Identify which cell holds the provided text, then report its (x, y) central coordinate. 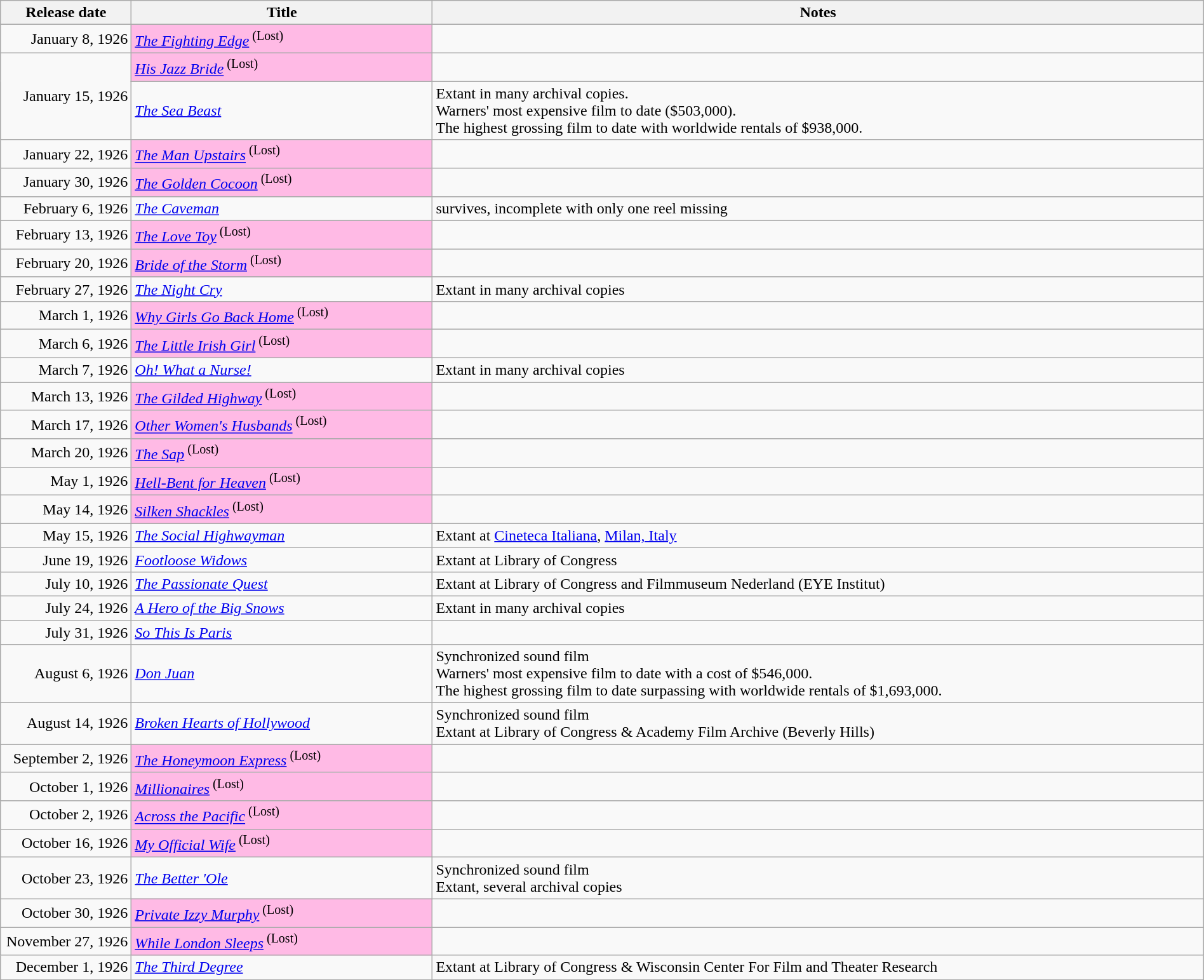
February 20, 1926 (66, 263)
Broken Hearts of Hollywood (282, 724)
My Official Wife (Lost) (282, 843)
August 6, 1926 (66, 674)
February 13, 1926 (66, 235)
The Fighting Edge (Lost) (282, 39)
Extant at Cineteca Italiana, Milan, Italy (818, 535)
Bride of the Storm (Lost) (282, 263)
The Third Degree (282, 967)
December 1, 1926 (66, 967)
The Caveman (282, 208)
March 20, 1926 (66, 453)
September 2, 1926 (66, 758)
Footloose Widows (282, 560)
June 19, 1926 (66, 560)
Other Women's Husbands (Lost) (282, 424)
February 6, 1926 (66, 208)
The Social Highwayman (282, 535)
January 15, 1926 (66, 97)
Don Juan (282, 674)
July 10, 1926 (66, 584)
May 15, 1926 (66, 535)
March 1, 1926 (66, 315)
Extant at Library of Congress (818, 560)
July 24, 1926 (66, 608)
October 23, 1926 (66, 878)
October 16, 1926 (66, 843)
October 30, 1926 (66, 913)
The Golden Cocoon (Lost) (282, 183)
January 22, 1926 (66, 154)
March 6, 1926 (66, 344)
Title (282, 13)
Silken Shackles (Lost) (282, 509)
Extant at Library of Congress and Filmmuseum Nederland (EYE Institut) (818, 584)
Extant at Library of Congress & Wisconsin Center For Film and Theater Research (818, 967)
October 1, 1926 (66, 786)
The Better 'Ole (282, 878)
While London Sleeps (Lost) (282, 941)
So This Is Paris (282, 633)
Private Izzy Murphy (Lost) (282, 913)
The Honeymoon Express (Lost) (282, 758)
Across the Pacific (Lost) (282, 816)
July 31, 1926 (66, 633)
May 1, 1926 (66, 481)
The Passionate Quest (282, 584)
survives, incomplete with only one reel missing (818, 208)
Synchronized sound filmExtant at Library of Congress & Academy Film Archive (Beverly Hills) (818, 724)
The Little Irish Girl (Lost) (282, 344)
November 27, 1926 (66, 941)
Millionaires (Lost) (282, 786)
March 7, 1926 (66, 370)
Oh! What a Nurse! (282, 370)
Synchronized sound film Extant, several archival copies (818, 878)
The Night Cry (282, 289)
Release date (66, 13)
March 17, 1926 (66, 424)
March 13, 1926 (66, 396)
The Sea Beast (282, 111)
Notes (818, 13)
February 27, 1926 (66, 289)
January 8, 1926 (66, 39)
A Hero of the Big Snows (282, 608)
October 2, 1926 (66, 816)
May 14, 1926 (66, 509)
Why Girls Go Back Home (Lost) (282, 315)
His Jazz Bride (Lost) (282, 67)
The Man Upstairs (Lost) (282, 154)
August 14, 1926 (66, 724)
Hell-Bent for Heaven (Lost) (282, 481)
January 30, 1926 (66, 183)
The Gilded Highway (Lost) (282, 396)
The Sap (Lost) (282, 453)
The Love Toy (Lost) (282, 235)
